For the text-containing cell, return its midpoint in [x, y] coordinate format. 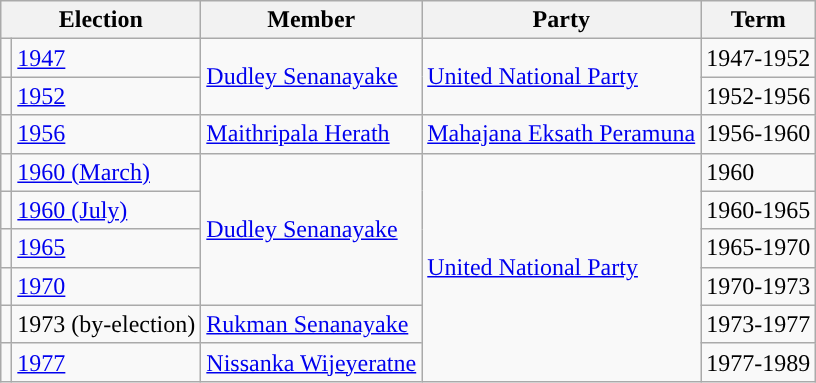
1960 (March) [106, 172]
1952 [106, 96]
Rukman Senanayake [312, 324]
1960 (July) [106, 210]
1960 [758, 172]
1970 [106, 286]
Election [101, 20]
1965 [106, 248]
1973-1977 [758, 324]
1956-1960 [758, 134]
Member [312, 20]
Term [758, 20]
1947-1952 [758, 58]
1970-1973 [758, 286]
1977 [106, 362]
Nissanka Wijeyeratne [312, 362]
1947 [106, 58]
1952-1956 [758, 96]
1956 [106, 134]
Party [562, 20]
Maithripala Herath [312, 134]
1973 (by-election) [106, 324]
Mahajana Eksath Peramuna [562, 134]
1977-1989 [758, 362]
1965-1970 [758, 248]
1960-1965 [758, 210]
